For the text-containing cell, return its midpoint in (X, Y) coordinate format. 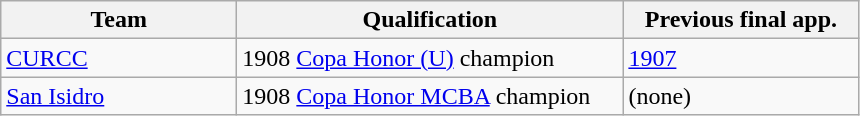
(none) (741, 96)
1908 Copa Honor (U) champion (430, 58)
San Isidro (119, 96)
1907 (741, 58)
Qualification (430, 20)
Team (119, 20)
1908 Copa Honor MCBA champion (430, 96)
Previous final app. (741, 20)
CURCC (119, 58)
